Scan for the cell matching the given text and deliver its [x, y] coordinate at center. 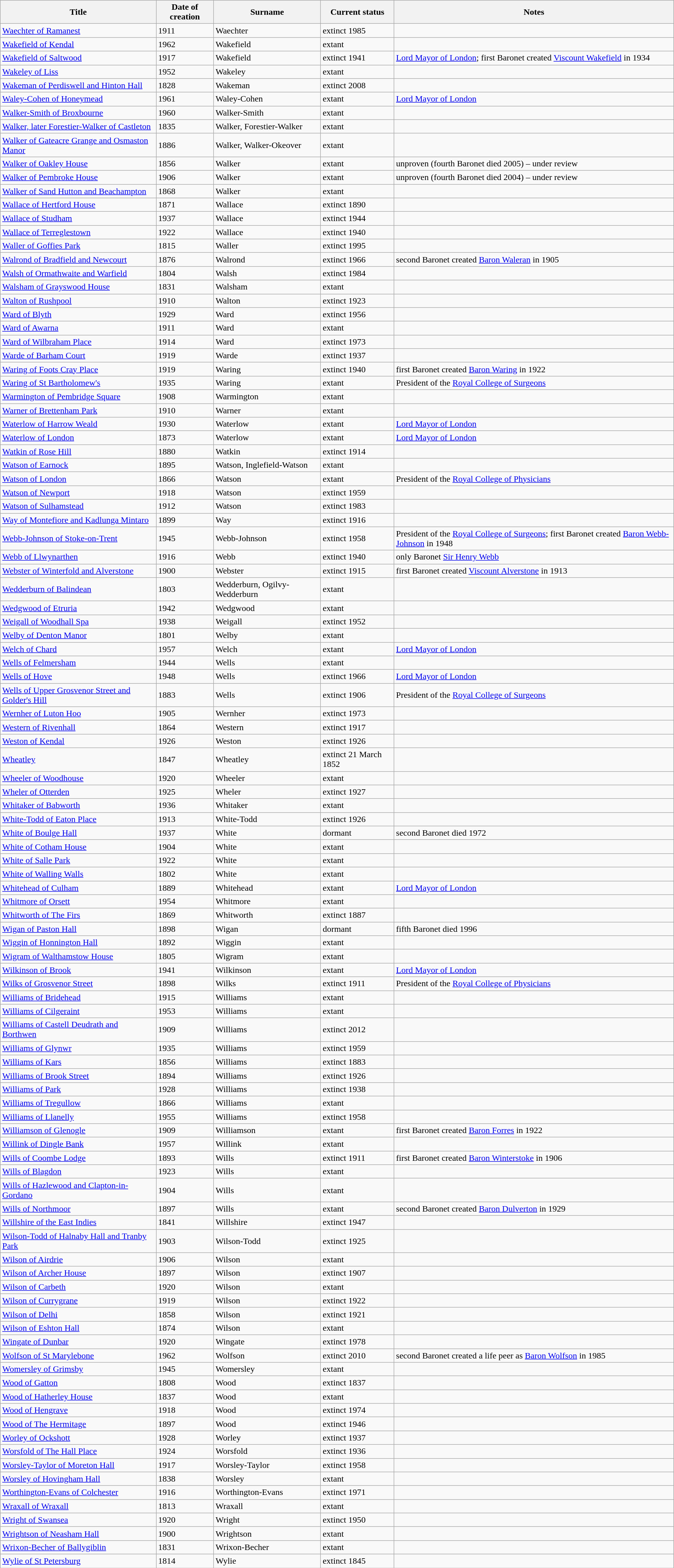
Williams of Llanelly [78, 1117]
Walker of Gateacre Grange and Osmaston Manor [78, 145]
Wheler of Otterden [78, 792]
extinct 2012 [358, 1030]
Wills of Coombe Lodge [78, 1158]
Watson of Earnock [78, 465]
Womersley of Grimsby [78, 1369]
extinct 1915 [358, 571]
Notes [534, 12]
Webster [267, 571]
Wakefield of Kendal [78, 44]
Weigall [267, 621]
Wernher of Luton Hoo [78, 714]
extinct 1922 [358, 1300]
first Baronet created Baron Forres in 1922 [534, 1131]
Way of Montefiore and Kadlunga Mintaro [78, 520]
1838 [185, 1479]
President of the Royal College of Surgeons; first Baronet created Baron Webb-Johnson in 1948 [534, 539]
Worsley [267, 1479]
Waechter [267, 31]
extinct 1974 [358, 1410]
extinct 1956 [358, 314]
second Baronet created Baron Waleran in 1905 [534, 260]
Waring of St Bartholomew's [78, 383]
second Baronet died 1972 [534, 833]
1813 [185, 1506]
Weston [267, 741]
Wiggin of Honnington Hall [78, 943]
1858 [185, 1314]
Worsley-Taylor [267, 1465]
Warner of Brettenham Park [78, 410]
Wiggin [267, 943]
Walsh of Ormathwaite and Warfield [78, 273]
Willshire [267, 1222]
Wallace of Studham [78, 219]
Watson of Newport [78, 493]
Wilson of Currygrane [78, 1300]
Waechter of Ramanest [78, 31]
Wells of Hove [78, 677]
1948 [185, 677]
Walsham of Grayswood House [78, 287]
extinct 1938 [358, 1089]
Wood of The Hermitage [78, 1424]
Worley of Ockshott [78, 1438]
Whitmore [267, 902]
extinct 1985 [358, 31]
1926 [185, 741]
Watkin [267, 451]
1941 [185, 970]
Womersley [267, 1369]
Whitworth of The Firs [78, 915]
Worsfold [267, 1451]
Williams of Castell Deudrath and Borthwen [78, 1030]
Whitaker of Babworth [78, 805]
1944 [185, 663]
1841 [185, 1222]
1804 [185, 273]
Warmington [267, 396]
1874 [185, 1328]
second Baronet created a life peer as Baron Wolfson in 1985 [534, 1356]
extinct 2008 [358, 85]
1955 [185, 1117]
Waterlow of Harrow Weald [78, 424]
Williams of Glynwr [78, 1048]
Whitmore of Orsett [78, 902]
Walker-Smith [267, 113]
White of Salle Park [78, 860]
Walker, Forestier-Walker [267, 126]
Walker of Pembroke House [78, 177]
Wallace of Hertford House [78, 205]
Worsley-Taylor of Moreton Hall [78, 1465]
White-Todd [267, 819]
extinct 1916 [358, 520]
Welch [267, 649]
first Baronet created Baron Waring in 1922 [534, 369]
Way [267, 520]
1938 [185, 621]
1880 [185, 451]
Wilks of Grosvenor Street [78, 984]
Waley-Cohen of Honeymead [78, 99]
Willink [267, 1144]
Wolfson of St Marylebone [78, 1356]
Wilson of Archer House [78, 1273]
extinct 1883 [358, 1062]
Wigan [267, 929]
1930 [185, 424]
1960 [185, 113]
only Baronet Sir Henry Webb [534, 557]
1802 [185, 874]
extinct 1952 [358, 621]
1954 [185, 902]
White of Walling Walls [78, 874]
Walton of Rushpool [78, 301]
1908 [185, 396]
extinct 1995 [358, 246]
Walker, Walker-Okeover [267, 145]
extinct 1946 [358, 1424]
Watson, Inglefield-Watson [267, 465]
Wigram of Walthamstow House [78, 956]
Wilks [267, 984]
extinct 1921 [358, 1314]
1936 [185, 805]
Williams of Cilgeraint [78, 1011]
extinct 1927 [358, 792]
Wood of Hatherley House [78, 1397]
Worsley of Hovingham Hall [78, 1479]
Ward of Blyth [78, 314]
Williamson of Glenogle [78, 1131]
extinct 1978 [358, 1342]
extinct 1925 [358, 1241]
Walker of Sand Hutton and Beachampton [78, 191]
Wrightson [267, 1533]
unproven (fourth Baronet died 2004) – under review [534, 177]
Wilson of Carbeth [78, 1287]
Webb-Johnson [267, 539]
extinct 1984 [358, 273]
Wills of Blagdon [78, 1172]
extinct 1941 [358, 58]
Wedderburn of Balindean [78, 589]
1805 [185, 956]
Worthington-Evans of Colchester [78, 1492]
1893 [185, 1158]
Wraxall [267, 1506]
Wakeman [267, 85]
1905 [185, 714]
Wingate [267, 1342]
Walker-Smith of Broxbourne [78, 113]
Wylie of St Petersburg [78, 1561]
extinct 1923 [358, 301]
1868 [185, 191]
extinct 2010 [358, 1356]
1952 [185, 72]
Wright of Swansea [78, 1520]
Williams of Brook Street [78, 1075]
Wells of Upper Grosvenor Street and Golder's Hill [78, 695]
extinct 1914 [358, 451]
Date of creation [185, 12]
Wingate of Dunbar [78, 1342]
1869 [185, 915]
1815 [185, 246]
White-Todd of Eaton Place [78, 819]
extinct 1944 [358, 219]
Wigram [267, 956]
Wilson-Todd [267, 1241]
Welch of Chard [78, 649]
1808 [185, 1383]
White of Cotham House [78, 846]
Wylie [267, 1561]
1914 [185, 342]
extinct 1950 [358, 1520]
Wernher [267, 714]
Wheler [267, 792]
1942 [185, 608]
second Baronet created Baron Dulverton in 1929 [534, 1209]
Worley [267, 1438]
Wedgwood [267, 608]
Watson of Sulhamstead [78, 506]
1828 [185, 85]
1864 [185, 727]
Watkin of Rose Hill [78, 451]
Current status [358, 12]
extinct 21 March 1852 [358, 760]
1961 [185, 99]
Whitehead of Culham [78, 888]
1924 [185, 1451]
Surname [267, 12]
1801 [185, 635]
Williams of Tregullow [78, 1103]
Wills of Northmoor [78, 1209]
Whitworth [267, 915]
Wilson of Delhi [78, 1314]
extinct 1887 [358, 915]
Warmington of Pembridge Square [78, 396]
Waley-Cohen [267, 99]
1837 [185, 1397]
Worsfold of The Hall Place [78, 1451]
Wakeley [267, 72]
extinct 1971 [358, 1492]
Weston of Kendal [78, 741]
1953 [185, 1011]
Wolfson [267, 1356]
first Baronet created Viscount Alverstone in 1913 [534, 571]
1889 [185, 888]
Wraxall of Wraxall [78, 1506]
1925 [185, 792]
Walker, later Forestier-Walker of Castleton [78, 126]
Wilson of Airdrie [78, 1259]
Walsh [267, 273]
1876 [185, 260]
Western [267, 727]
extinct 1890 [358, 205]
Worthington-Evans [267, 1492]
extinct 1907 [358, 1273]
1903 [185, 1241]
Wilson of Eshton Hall [78, 1328]
Walrond [267, 260]
Williams of Kars [78, 1062]
extinct 1983 [358, 506]
Wrightson of Neasham Hall [78, 1533]
Webb-Johnson of Stoke-on-Trent [78, 539]
unproven (fourth Baronet died 2005) – under review [534, 163]
Wilkinson of Brook [78, 970]
Waring of Foots Cray Place [78, 369]
1814 [185, 1561]
Wrixon-Becher of Ballygiblin [78, 1547]
1915 [185, 997]
1886 [185, 145]
Ward of Awarna [78, 328]
Weigall of Woodhall Spa [78, 621]
1923 [185, 1172]
1873 [185, 438]
1895 [185, 465]
1899 [185, 520]
fifth Baronet died 1996 [534, 929]
Williamson [267, 1131]
1894 [185, 1075]
Wilson-Todd of Halnaby Hall and Tranby Park [78, 1241]
Wallace of Terreglestown [78, 232]
extinct 1837 [358, 1383]
Willshire of the East Indies [78, 1222]
Welby [267, 635]
Wood of Hengrave [78, 1410]
Whitehead [267, 888]
Welby of Denton Manor [78, 635]
Western of Rivenhall [78, 727]
Warde [267, 355]
1913 [185, 819]
1871 [185, 205]
Waterlow of London [78, 438]
Wrixon-Becher [267, 1547]
Waller [267, 246]
1803 [185, 589]
Williams of Park [78, 1089]
first Baronet created Baron Winterstoke in 1906 [534, 1158]
Wood of Gatton [78, 1383]
Wigan of Paston Hall [78, 929]
extinct 1936 [358, 1451]
Walrond of Bradfield and Newcourt [78, 260]
Webb of Llwynarthen [78, 557]
Walton [267, 301]
Wilkinson [267, 970]
Wakeley of Liss [78, 72]
Webb [267, 557]
Wakeman of Perdiswell and Hinton Hall [78, 85]
Williams of Bridehead [78, 997]
Webster of Winterfold and Alverstone [78, 571]
1883 [185, 695]
Wedgwood of Etruria [78, 608]
Wedderburn, Ogilvy-Wedderburn [267, 589]
Wheeler [267, 778]
Whitaker [267, 805]
Willink of Dingle Bank [78, 1144]
1892 [185, 943]
Wells of Felmersham [78, 663]
extinct 1947 [358, 1222]
1835 [185, 126]
Wright [267, 1520]
Ward of Wilbraham Place [78, 342]
Wills of Hazlewood and Clapton-in-Gordano [78, 1190]
Waller of Goffies Park [78, 246]
extinct 1906 [358, 695]
Watson of London [78, 479]
White of Boulge Hall [78, 833]
Wheeler of Woodhouse [78, 778]
1912 [185, 506]
Warner [267, 410]
Warde of Barham Court [78, 355]
Wakefield of Saltwood [78, 58]
1929 [185, 314]
extinct 1845 [358, 1561]
extinct 1917 [358, 727]
Walsham [267, 287]
Walker of Oakley House [78, 163]
1847 [185, 760]
Title [78, 12]
Lord Mayor of London; first Baronet created Viscount Wakefield in 1934 [534, 58]
